Extract the (x, y) coordinate from the center of the cell holding the provided text.  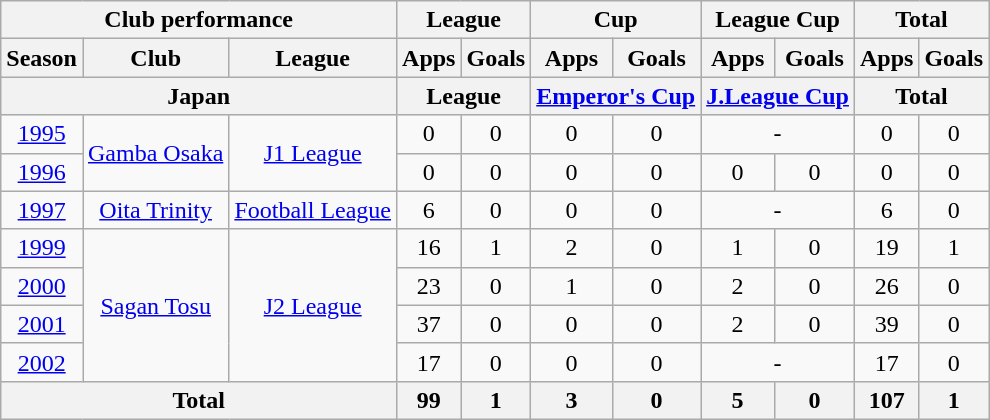
16 (429, 248)
Cup (616, 20)
5 (738, 400)
2001 (42, 324)
2000 (42, 286)
Emperor's Cup (616, 96)
99 (429, 400)
39 (886, 324)
1997 (42, 210)
1996 (42, 172)
League Cup (778, 20)
107 (886, 400)
1995 (42, 134)
Gamba Osaka (155, 153)
37 (429, 324)
Sagan Tosu (155, 305)
26 (886, 286)
1999 (42, 248)
Oita Trinity (155, 210)
J.League Cup (778, 96)
Club (155, 58)
Club performance (199, 20)
Japan (199, 96)
J1 League (313, 153)
J2 League (313, 305)
2002 (42, 362)
19 (886, 248)
3 (572, 400)
Football League (313, 210)
23 (429, 286)
Season (42, 58)
